Scan for the cell matching the given text and deliver its [x, y] coordinate at center. 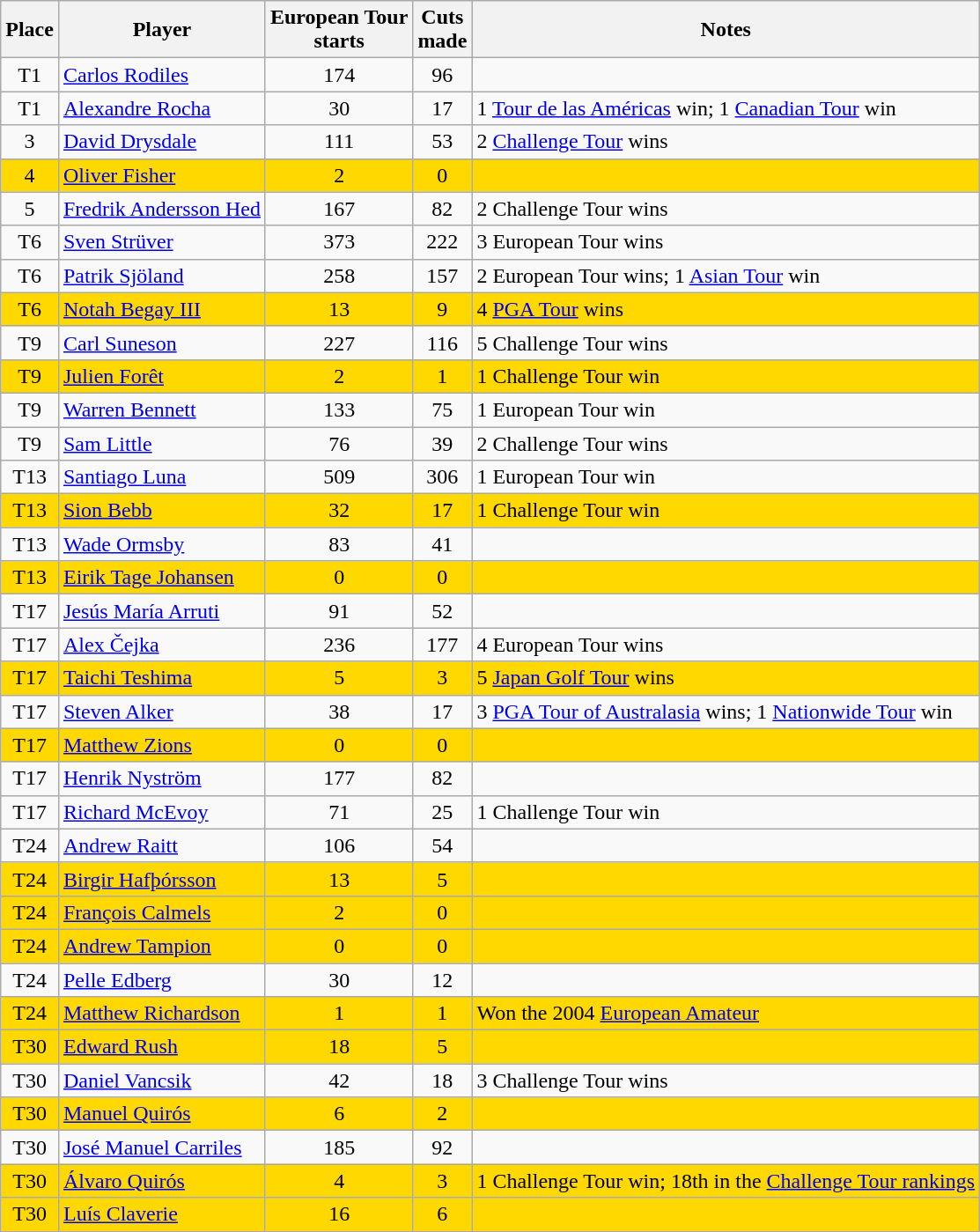
Fredrik Andersson Hed [162, 209]
Daniel Vancsik [162, 1081]
Matthew Zions [162, 745]
83 [338, 544]
71 [338, 812]
Alex Čejka [162, 645]
Sven Strüver [162, 242]
53 [442, 142]
2 European Tour wins; 1 Asian Tour win [726, 276]
Álvaro Quirós [162, 1181]
Taichi Teshima [162, 678]
96 [442, 75]
Santiago Luna [162, 477]
236 [338, 645]
Notah Begay III [162, 309]
5 Challenge Tour wins [726, 343]
258 [338, 276]
92 [442, 1147]
32 [338, 511]
Eirik Tage Johansen [162, 578]
52 [442, 611]
Player [162, 30]
39 [442, 443]
European Tourstarts [338, 30]
1 Tour de las Américas win; 1 Canadian Tour win [726, 108]
5 Japan Golf Tour wins [726, 678]
Luís Claverie [162, 1214]
25 [442, 812]
185 [338, 1147]
91 [338, 611]
12 [442, 980]
4 PGA Tour wins [726, 309]
42 [338, 1081]
3 PGA Tour of Australasia wins; 1 Nationwide Tour win [726, 712]
Birgir Hafþórsson [162, 879]
François Calmels [162, 912]
38 [338, 712]
Oliver Fisher [162, 175]
Richard McEvoy [162, 812]
3 European Tour wins [726, 242]
Matthew Richardson [162, 1014]
174 [338, 75]
306 [442, 477]
Pelle Edberg [162, 980]
Carl Suneson [162, 343]
Sion Bebb [162, 511]
Andrew Raitt [162, 845]
16 [338, 1214]
Alexandre Rocha [162, 108]
Patrik Sjöland [162, 276]
509 [338, 477]
222 [442, 242]
Julien Forêt [162, 376]
Warren Bennett [162, 409]
4 European Tour wins [726, 645]
David Drysdale [162, 142]
José Manuel Carriles [162, 1147]
Henrik Nyström [162, 778]
167 [338, 209]
Edward Rush [162, 1047]
Manuel Quirós [162, 1114]
75 [442, 409]
Place [30, 30]
Wade Ormsby [162, 544]
157 [442, 276]
116 [442, 343]
111 [338, 142]
Carlos Rodiles [162, 75]
Cutsmade [442, 30]
373 [338, 242]
Andrew Tampion [162, 946]
Notes [726, 30]
106 [338, 845]
41 [442, 544]
1 Challenge Tour win; 18th in the Challenge Tour rankings [726, 1181]
76 [338, 443]
133 [338, 409]
54 [442, 845]
Won the 2004 European Amateur [726, 1014]
Jesús María Arruti [162, 611]
Sam Little [162, 443]
3 Challenge Tour wins [726, 1081]
9 [442, 309]
227 [338, 343]
Steven Alker [162, 712]
